Search for the cell housing the specified text and yield its (x, y) center coordinate. 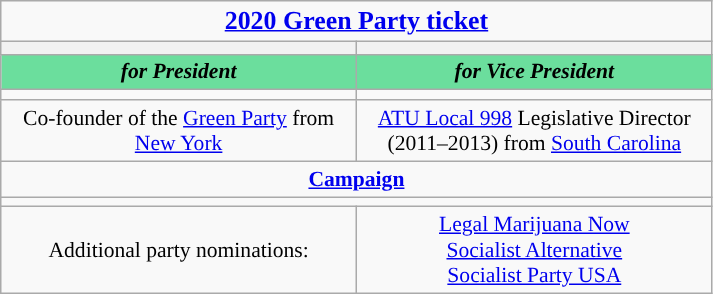
ATU Local 998 Legislative Director (2011–2013) from South Carolina (534, 130)
Additional party nominations: (179, 250)
Campaign (356, 179)
Legal Marijuana NowSocialist AlternativeSocialist Party USA (534, 250)
for President (179, 72)
Co-founder of the Green Party from New York (179, 130)
for Vice President (534, 72)
2020 Green Party ticket (356, 21)
